Scan for the cell matching the given text and deliver its [X, Y] coordinate at center. 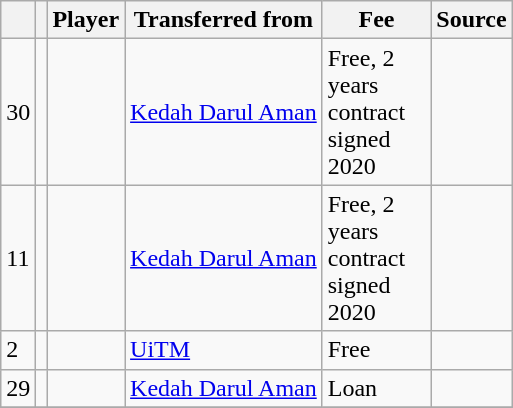
Loan [376, 388]
Transferred from [224, 20]
Source [472, 20]
UiTM [224, 350]
Free [376, 350]
29 [18, 388]
30 [18, 112]
Player [86, 20]
Fee [376, 20]
11 [18, 258]
2 [18, 350]
